Detect which cell encompasses the target text, then output its [x, y] center coordinate. 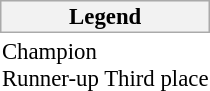
Legend [105, 16]
